Extract the [x, y] coordinate from the center of the cell holding the provided text.  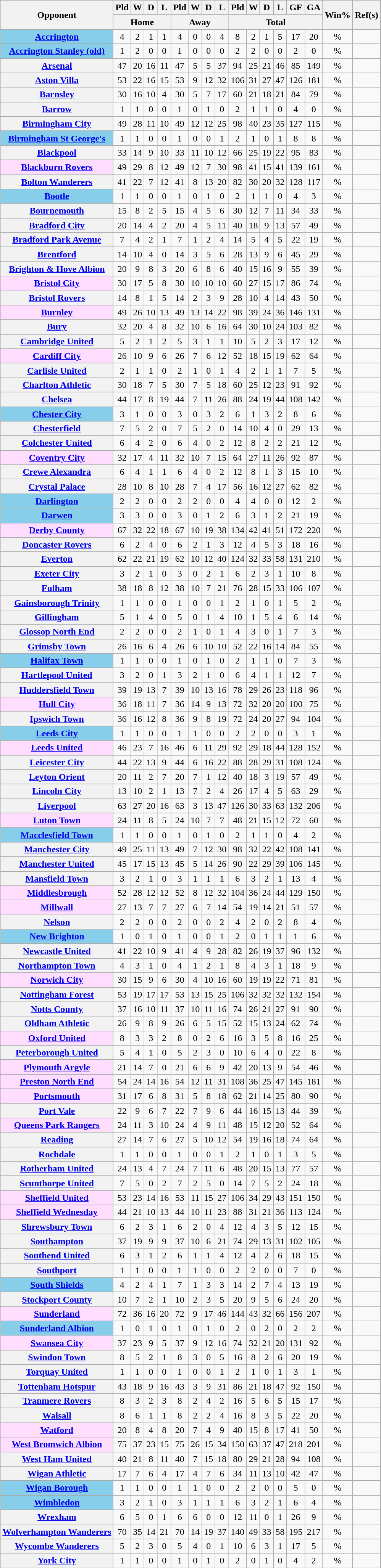
Birmingham St George's [57, 138]
Wigan Athletic [57, 1473]
Colchester United [57, 443]
Wolverhampton Wanderers [57, 1531]
Home [142, 22]
Carlisle United [57, 370]
Opponent [57, 15]
149 [314, 66]
Halifax Town [57, 661]
146 [295, 312]
Wimbledon [57, 1502]
Liverpool [57, 806]
Chesterfield [57, 429]
Coventry City [57, 458]
156 [295, 1314]
139 [295, 167]
Chelsea [57, 399]
140 [237, 1531]
103 [295, 327]
Lincoln City [57, 791]
81 [314, 980]
Ipswich Town [57, 719]
Bolton Wanderers [57, 182]
Darlington [57, 501]
Norwich City [57, 980]
Exeter City [57, 574]
127 [295, 124]
161 [314, 167]
Newcastle United [57, 951]
Huddersfield Town [57, 690]
Win% [337, 15]
Preston North End [57, 1081]
118 [295, 690]
Total [276, 22]
210 [314, 559]
79 [314, 95]
95 [295, 153]
107 [314, 588]
Oldham Athletic [57, 1023]
Mansfield Town [57, 878]
77 [295, 1169]
Bradford City [57, 225]
South Shields [57, 1285]
Brentford [57, 254]
Everton [57, 559]
Bootle [57, 196]
Chester City [57, 414]
Charlton Athletic [57, 385]
Tottenham Hotspur [57, 1386]
Wycombe Wanderers [57, 1546]
Barrow [57, 109]
Sheffield United [57, 1198]
Southend United [57, 1256]
GF [295, 8]
Oxford United [57, 1038]
Leicester City [57, 762]
Portsmouth [57, 1096]
Stockport County [57, 1299]
206 [314, 806]
151 [295, 1198]
GA [314, 8]
Bristol City [57, 283]
Southampton [57, 1241]
56 [237, 487]
Leyton Orient [57, 777]
Bradford Park Avenue [57, 240]
Gillingham [57, 617]
Notts County [57, 1009]
78 [237, 690]
117 [314, 182]
Walsall [57, 1415]
Tranmere Rovers [57, 1401]
Cardiff City [57, 356]
Swansea City [57, 1343]
217 [314, 1531]
141 [314, 849]
Wrexham [57, 1517]
Sheffield Wednesday [57, 1212]
Queens Park Rangers [57, 1125]
Nottingham Forest [57, 994]
Reading [57, 1140]
Nelson [57, 922]
Hartlepool United [57, 675]
West Ham United [57, 1459]
87 [314, 458]
Doncaster Rovers [57, 545]
Cambridge United [57, 341]
142 [314, 399]
102 [295, 1241]
York City [57, 1560]
Leeds City [57, 733]
Middlesbrough [57, 893]
129 [295, 893]
Crewe Alexandra [57, 472]
83 [314, 153]
Rochdale [57, 1154]
West Bromwich Albion [57, 1444]
Peterborough United [57, 1052]
144 [237, 1314]
76 [237, 588]
Accrington Stanley (old) [57, 51]
Manchester United [57, 864]
Blackburn Rovers [57, 167]
Crystal Palace [57, 487]
113 [295, 1212]
Swindon Town [57, 1358]
Port Vale [57, 1111]
Leeds United [57, 748]
154 [314, 994]
Grimsby Town [57, 646]
Torquay United [57, 1372]
Darwen [57, 516]
Southport [57, 1270]
172 [295, 530]
Glossop North End [57, 631]
Birmingham City [57, 124]
New Brighton [57, 937]
207 [314, 1314]
Bournemouth [57, 211]
Northampton Town [57, 966]
Away [200, 22]
Blackpool [57, 153]
Bristol Rovers [57, 298]
Luton Town [57, 820]
Ref(s) [366, 15]
Shrewsbury Town [57, 1227]
Burnley [57, 312]
152 [314, 748]
115 [314, 124]
Barnsley [57, 95]
Macclesfield Town [57, 835]
Bury [57, 327]
220 [314, 530]
Plymouth Argyle [57, 1067]
71 [295, 980]
Derby County [57, 530]
Wigan Borough [57, 1488]
Sunderland [57, 1314]
Manchester City [57, 849]
Accrington [57, 37]
Watford [57, 1430]
Millwall [57, 908]
Gainsborough Trinity [57, 602]
Sunderland Albion [57, 1328]
Fulham [57, 588]
Rotherham United [57, 1169]
201 [314, 1444]
Arsenal [57, 66]
85 [295, 66]
195 [295, 1531]
Aston Villa [57, 80]
Scunthorpe United [57, 1183]
218 [295, 1444]
Brighton & Hove Albion [57, 269]
Hull City [57, 704]
100 [295, 704]
105 [314, 1241]
134 [237, 530]
